Provide the [x, y] coordinate of the cell's center where the given text is located.  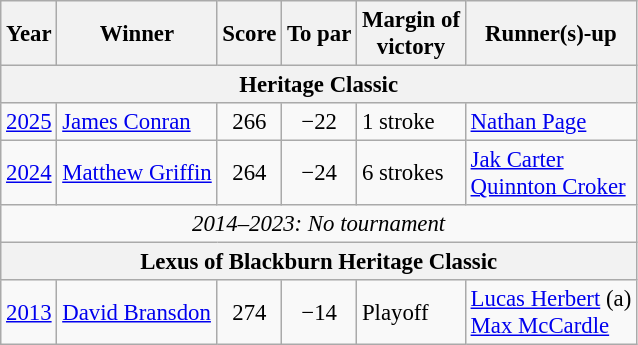
6 strokes [412, 174]
2025 [29, 122]
Heritage Classic [319, 85]
Matthew Griffin [137, 174]
Winner [137, 34]
2014–2023: No tournament [319, 224]
274 [250, 312]
David Bransdon [137, 312]
−24 [320, 174]
264 [250, 174]
Lexus of Blackburn Heritage Classic [319, 262]
Nathan Page [550, 122]
Lucas Herbert (a) Max McCardle [550, 312]
To par [320, 34]
−14 [320, 312]
1 stroke [412, 122]
2024 [29, 174]
Score [250, 34]
2013 [29, 312]
James Conran [137, 122]
Year [29, 34]
266 [250, 122]
Jak Carter Quinnton Croker [550, 174]
Margin ofvictory [412, 34]
Playoff [412, 312]
−22 [320, 122]
Runner(s)-up [550, 34]
